Pinpoint the cell where the given text exists, returning its (x, y) midpoint coordinate. 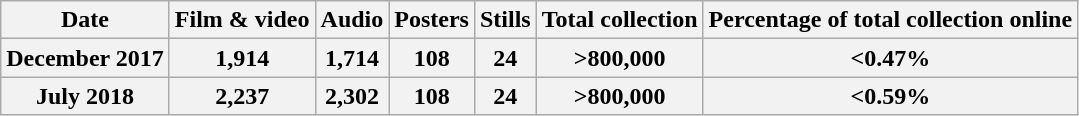
<0.47% (890, 58)
1,714 (352, 58)
<0.59% (890, 96)
Film & video (242, 20)
1,914 (242, 58)
December 2017 (86, 58)
Date (86, 20)
2,237 (242, 96)
Posters (432, 20)
Total collection (620, 20)
Stills (505, 20)
2,302 (352, 96)
Audio (352, 20)
July 2018 (86, 96)
Percentage of total collection online (890, 20)
